Scan for the cell matching the given text and deliver its [x, y] coordinate at center. 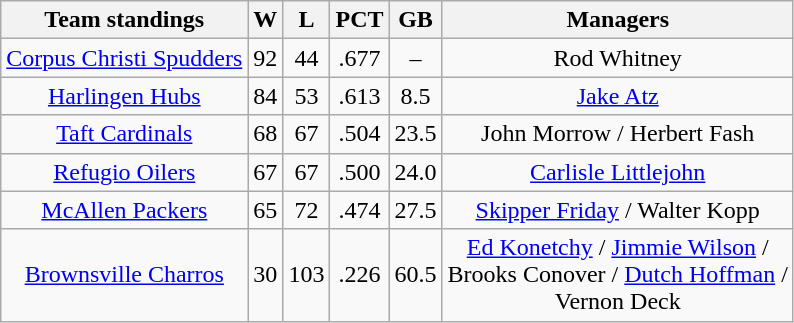
92 [266, 58]
Skipper Friday / Walter Kopp [618, 210]
27.5 [416, 210]
23.5 [416, 134]
Harlingen Hubs [124, 96]
Corpus Christi Spudders [124, 58]
103 [306, 275]
68 [266, 134]
Taft Cardinals [124, 134]
Managers [618, 20]
60.5 [416, 275]
.613 [360, 96]
L [306, 20]
44 [306, 58]
Team standings [124, 20]
.677 [360, 58]
Carlisle Littlejohn [618, 172]
65 [266, 210]
Rod Whitney [618, 58]
McAllen Packers [124, 210]
84 [266, 96]
PCT [360, 20]
8.5 [416, 96]
John Morrow / Herbert Fash [618, 134]
– [416, 58]
30 [266, 275]
53 [306, 96]
.226 [360, 275]
W [266, 20]
.504 [360, 134]
24.0 [416, 172]
.474 [360, 210]
72 [306, 210]
Refugio Oilers [124, 172]
GB [416, 20]
Jake Atz [618, 96]
Brownsville Charros [124, 275]
Ed Konetchy / Jimmie Wilson /Brooks Conover / Dutch Hoffman / Vernon Deck [618, 275]
.500 [360, 172]
